Determine the (x, y) coordinate at the center of the cell enclosing the given text.  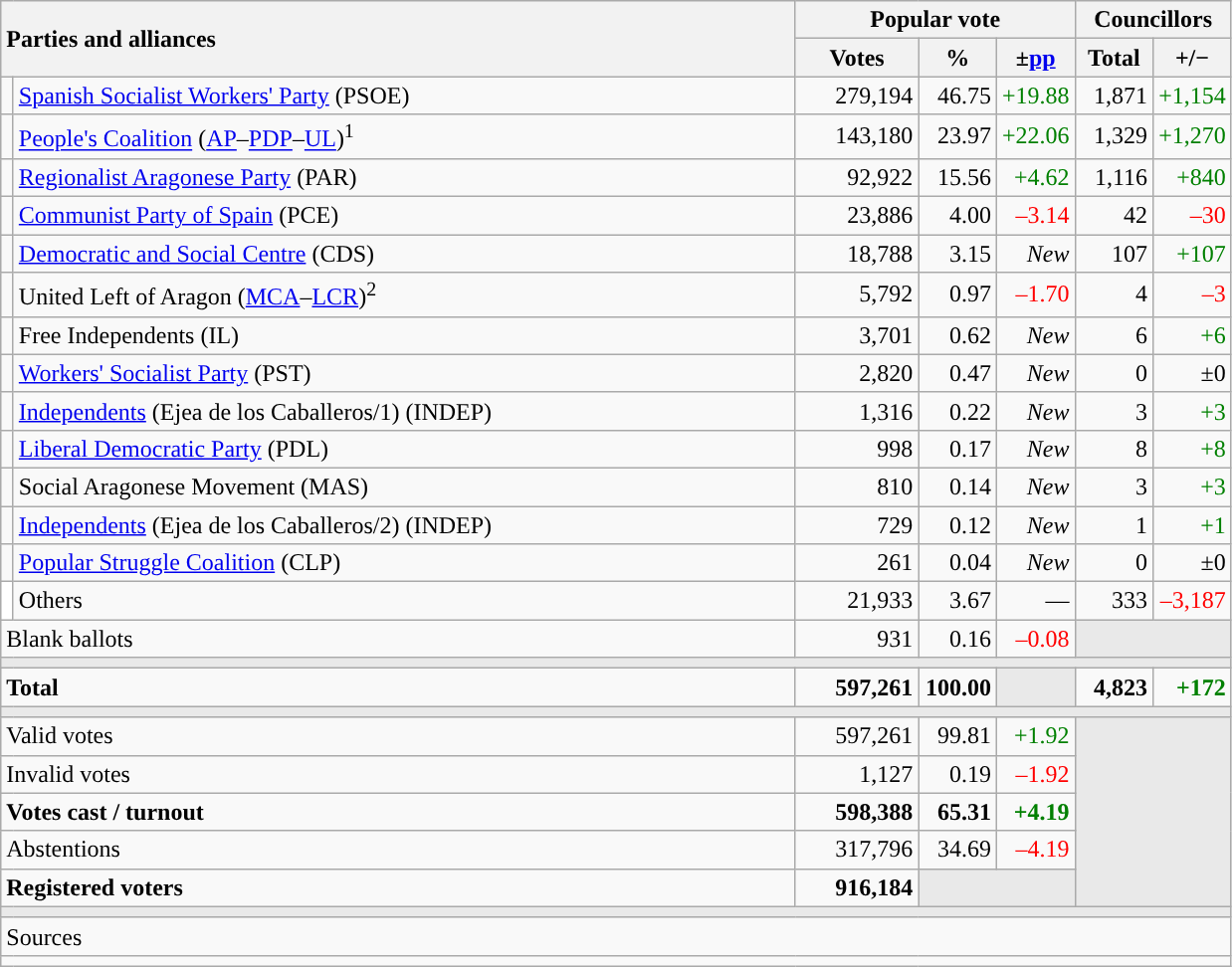
4 (1115, 294)
+22.06 (1035, 137)
317,796 (857, 850)
Blank ballots (398, 639)
+1.92 (1035, 736)
Communist Party of Spain (PCE) (404, 216)
3.67 (957, 601)
0.62 (957, 335)
Valid votes (398, 736)
+840 (1192, 177)
1,316 (857, 411)
15.56 (957, 177)
–30 (1192, 216)
143,180 (857, 137)
Parties and alliances (398, 39)
Liberal Democratic Party (PDL) (404, 449)
Others (404, 601)
+1,270 (1192, 137)
+6 (1192, 335)
261 (857, 563)
Popular vote (935, 20)
Popular Struggle Coalition (CLP) (404, 563)
Spanish Socialist Workers' Party (PSOE) (404, 96)
34.69 (957, 850)
65.31 (957, 812)
+107 (1192, 254)
92,922 (857, 177)
Invalid votes (398, 774)
0.16 (957, 639)
931 (857, 639)
23.97 (957, 137)
+172 (1192, 687)
3.15 (957, 254)
Free Independents (IL) (404, 335)
46.75 (957, 96)
+1,154 (1192, 96)
4,823 (1115, 687)
±pp (1035, 58)
916,184 (857, 887)
Abstentions (398, 850)
Regionalist Aragonese Party (PAR) (404, 177)
279,194 (857, 96)
8 (1115, 449)
1,116 (1115, 177)
–3 (1192, 294)
0.22 (957, 411)
0.04 (957, 563)
23,886 (857, 216)
Votes cast / turnout (398, 812)
0.17 (957, 449)
–1.70 (1035, 294)
0.12 (957, 525)
–3.14 (1035, 216)
+4.62 (1035, 177)
Independents (Ejea de los Caballeros/2) (INDEP) (404, 525)
Sources (616, 936)
4.00 (957, 216)
Councillors (1152, 20)
3,701 (857, 335)
729 (857, 525)
Registered voters (398, 887)
Social Aragonese Movement (MAS) (404, 486)
0.97 (957, 294)
+4.19 (1035, 812)
99.81 (957, 736)
1,329 (1115, 137)
0.14 (957, 486)
42 (1115, 216)
Democratic and Social Centre (CDS) (404, 254)
Independents (Ejea de los Caballeros/1) (INDEP) (404, 411)
–4.19 (1035, 850)
333 (1115, 601)
% (957, 58)
+8 (1192, 449)
0.19 (957, 774)
–0.08 (1035, 639)
810 (857, 486)
United Left of Aragon (MCA–LCR)2 (404, 294)
598,388 (857, 812)
— (1035, 601)
5,792 (857, 294)
107 (1115, 254)
+19.88 (1035, 96)
21,933 (857, 601)
100.00 (957, 687)
People's Coalition (AP–PDP–UL)1 (404, 137)
Workers' Socialist Party (PST) (404, 373)
18,788 (857, 254)
6 (1115, 335)
0.47 (957, 373)
998 (857, 449)
–1.92 (1035, 774)
–3,187 (1192, 601)
Votes (857, 58)
1,871 (1115, 96)
1 (1115, 525)
1,127 (857, 774)
+/− (1192, 58)
2,820 (857, 373)
+1 (1192, 525)
